From the cell containing the given text, extract its center point as [X, Y] coordinate. 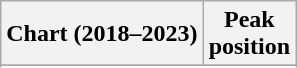
Chart (2018–2023) [102, 34]
Peakposition [249, 34]
